Determine the (x, y) coordinate at the center of the cell enclosing the given text.  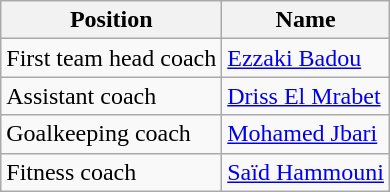
Saïd Hammouni (306, 172)
Position (112, 20)
Assistant coach (112, 96)
Fitness coach (112, 172)
Ezzaki Badou (306, 58)
Mohamed Jbari (306, 134)
Goalkeeping coach (112, 134)
Name (306, 20)
First team head coach (112, 58)
Driss El Mrabet (306, 96)
